Capture the cell that displays the provided text and extract its [x, y] central coordinate. 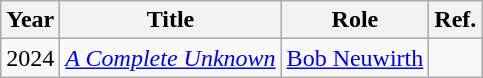
Ref. [456, 20]
A Complete Unknown [170, 58]
Role [355, 20]
Title [170, 20]
2024 [30, 58]
Bob Neuwirth [355, 58]
Year [30, 20]
